Capture the cell that displays the provided text and extract its (x, y) central coordinate. 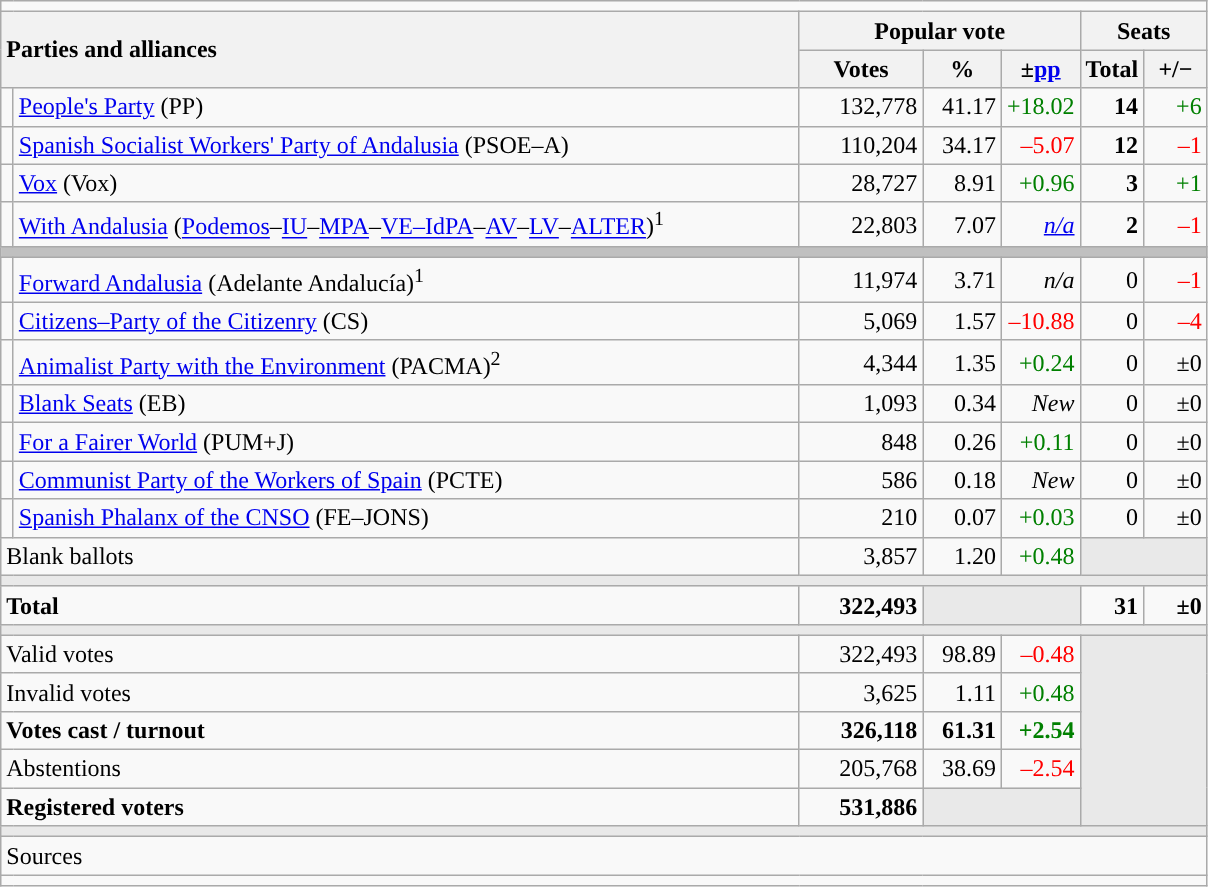
Invalid votes (400, 692)
7.07 (962, 224)
31 (1112, 605)
Spanish Phalanx of the CNSO (FE–JONS) (406, 518)
0.26 (962, 442)
0.34 (962, 404)
Animalist Party with the Environment (PACMA)2 (406, 362)
210 (861, 518)
+0.11 (1040, 442)
+18.02 (1040, 107)
+/− (1176, 69)
–5.07 (1040, 145)
1.11 (962, 692)
14 (1112, 107)
3,857 (861, 556)
People's Party (PP) (406, 107)
Blank Seats (EB) (406, 404)
Seats (1144, 31)
% (962, 69)
4,344 (861, 362)
34.17 (962, 145)
Blank ballots (400, 556)
Vox (Vox) (406, 183)
+2.54 (1040, 731)
8.91 (962, 183)
+0.24 (1040, 362)
41.17 (962, 107)
3.71 (962, 280)
Spanish Socialist Workers' Party of Andalusia (PSOE–A) (406, 145)
1,093 (861, 404)
With Andalusia (Podemos–IU–MPA–VE–IdPA–AV–LV–ALTER)1 (406, 224)
3,625 (861, 692)
22,803 (861, 224)
For a Fairer World (PUM+J) (406, 442)
2 (1112, 224)
61.31 (962, 731)
+0.96 (1040, 183)
Votes (861, 69)
Abstentions (400, 769)
531,886 (861, 807)
38.69 (962, 769)
205,768 (861, 769)
±pp (1040, 69)
586 (861, 480)
+6 (1176, 107)
5,069 (861, 321)
1.35 (962, 362)
–4 (1176, 321)
Forward Andalusia (Adelante Andalucía)1 (406, 280)
Citizens–Party of the Citizenry (CS) (406, 321)
Popular vote (940, 31)
98.89 (962, 654)
Votes cast / turnout (400, 731)
132,778 (861, 107)
1.20 (962, 556)
11,974 (861, 280)
Communist Party of the Workers of Spain (PCTE) (406, 480)
–0.48 (1040, 654)
+1 (1176, 183)
848 (861, 442)
Registered voters (400, 807)
+0.03 (1040, 518)
1.57 (962, 321)
3 (1112, 183)
Valid votes (400, 654)
326,118 (861, 731)
110,204 (861, 145)
0.07 (962, 518)
28,727 (861, 183)
Parties and alliances (400, 50)
0.18 (962, 480)
12 (1112, 145)
–2.54 (1040, 769)
Sources (604, 856)
–10.88 (1040, 321)
